Locate the cell with the specified text and output its (x, y) center coordinate. 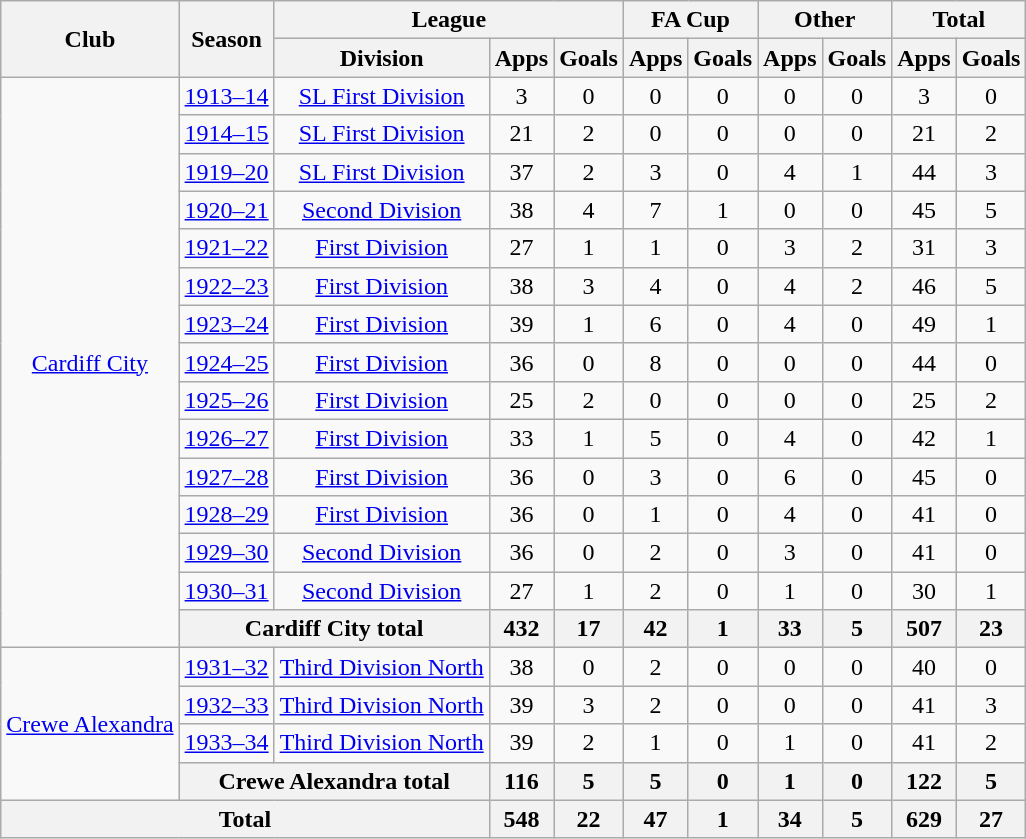
46 (924, 286)
Club (90, 39)
22 (589, 819)
1927–28 (226, 477)
1914–15 (226, 134)
432 (521, 629)
34 (790, 819)
1925–26 (226, 400)
Other (825, 20)
116 (521, 781)
Cardiff City total (334, 629)
629 (924, 819)
1930–31 (226, 591)
23 (991, 629)
30 (924, 591)
1926–27 (226, 438)
8 (655, 362)
Division (382, 58)
Crewe Alexandra (90, 724)
507 (924, 629)
37 (521, 172)
League (448, 20)
31 (924, 248)
1929–30 (226, 553)
47 (655, 819)
49 (924, 324)
1923–24 (226, 324)
FA Cup (690, 20)
17 (589, 629)
1921–22 (226, 248)
40 (924, 667)
1913–14 (226, 96)
Cardiff City (90, 362)
548 (521, 819)
1919–20 (226, 172)
7 (655, 210)
1922–23 (226, 286)
1924–25 (226, 362)
Season (226, 39)
1928–29 (226, 515)
1932–33 (226, 705)
Crewe Alexandra total (334, 781)
1933–34 (226, 743)
1931–32 (226, 667)
1920–21 (226, 210)
122 (924, 781)
